Determine the [X, Y] coordinate at the center of the cell enclosing the given text.  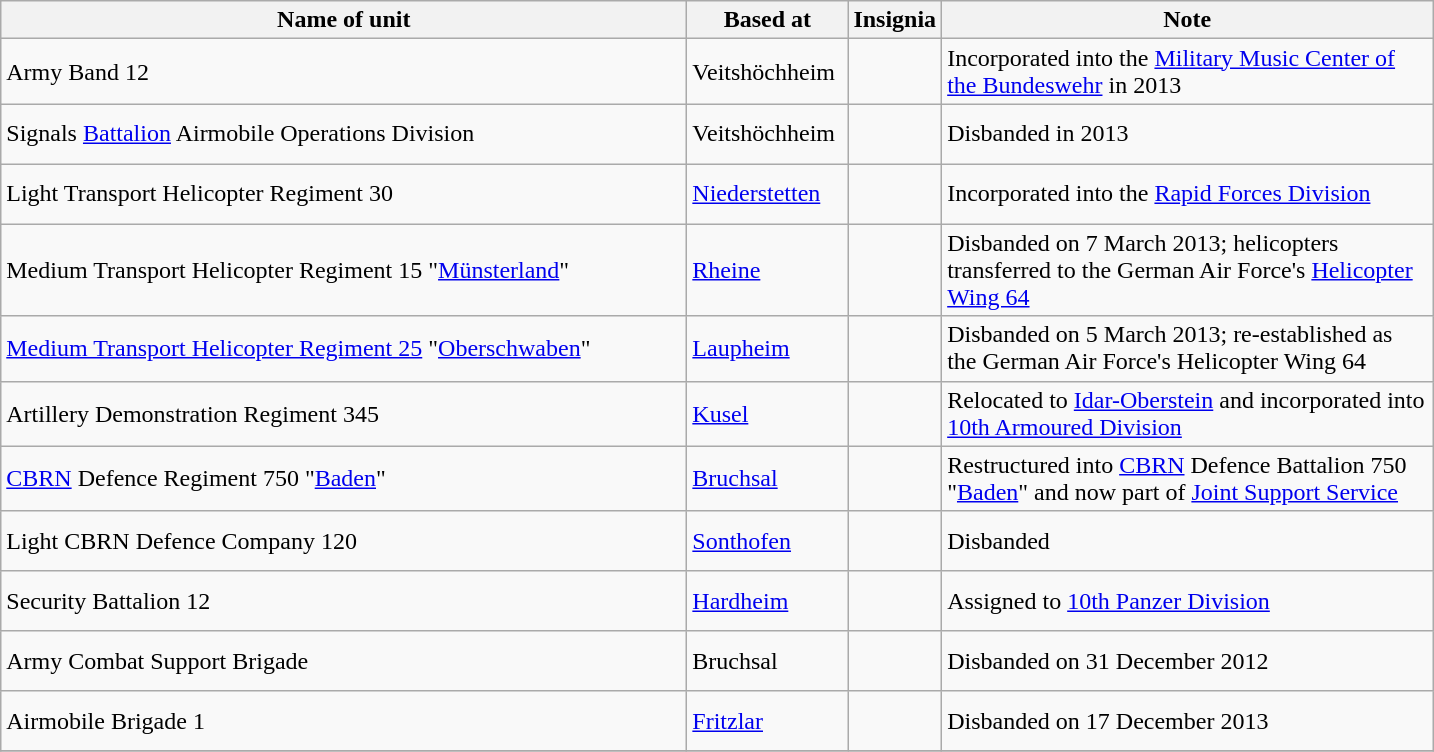
Assigned to 10th Panzer Division [1188, 601]
Based at [768, 20]
Signals Battalion Airmobile Operations Division [344, 134]
Name of unit [344, 20]
Sonthofen [768, 541]
Army Combat Support Brigade [344, 661]
Relocated to Idar-Oberstein and incorporated into 10th Armoured Division [1188, 414]
Insignia [895, 20]
Laupheim [768, 348]
Disbanded on 7 March 2013; helicopters transferred to the German Air Force's Helicopter Wing 64 [1188, 270]
Medium Transport Helicopter Regiment 25 "Oberschwaben" [344, 348]
Disbanded on 17 December 2013 [1188, 721]
Restructured into CBRN Defence Battalion 750 "Baden" and now part of Joint Support Service [1188, 478]
Incorporated into the Rapid Forces Division [1188, 194]
Airmobile Brigade 1 [344, 721]
Disbanded on 5 March 2013; re-established as the German Air Force's Helicopter Wing 64 [1188, 348]
Hardheim [768, 601]
Medium Transport Helicopter Regiment 15 "Münsterland" [344, 270]
CBRN Defence Regiment 750 "Baden" [344, 478]
Artillery Demonstration Regiment 345 [344, 414]
Fritzlar [768, 721]
Rheine [768, 270]
Light Transport Helicopter Regiment 30 [344, 194]
Kusel [768, 414]
Disbanded on 31 December 2012 [1188, 661]
Light CBRN Defence Company 120 [344, 541]
Niederstetten [768, 194]
Disbanded in 2013 [1188, 134]
Security Battalion 12 [344, 601]
Note [1188, 20]
Army Band 12 [344, 72]
Incorporated into the Military Music Center of the Bundeswehr in 2013 [1188, 72]
Disbanded [1188, 541]
